For the text-containing cell, return its midpoint in [X, Y] coordinate format. 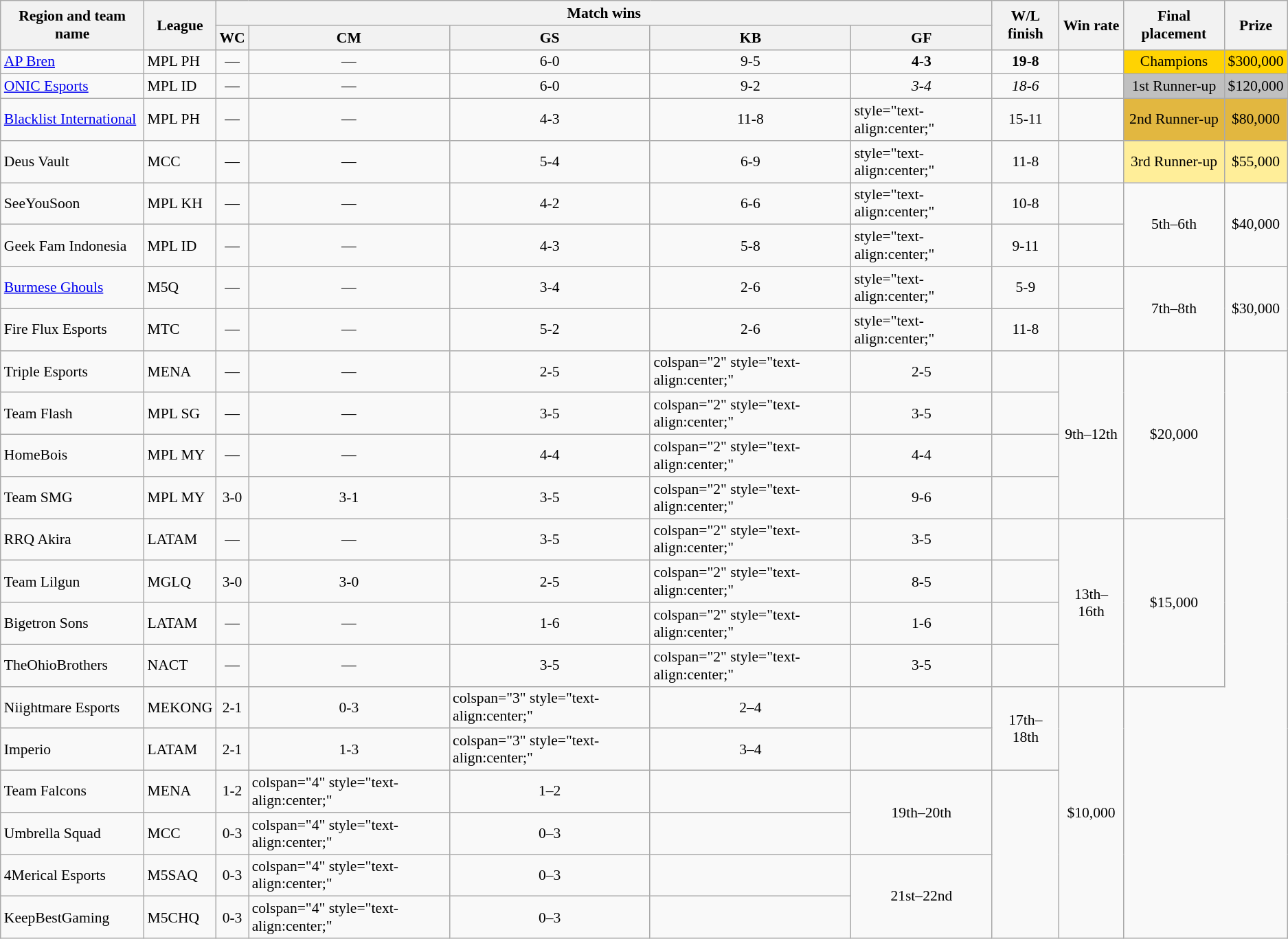
Team Flash [73, 414]
10-8 [1026, 203]
5th–6th [1173, 225]
MPL KH [180, 203]
7th–8th [1173, 308]
Win rate [1092, 25]
$20,000 [1173, 434]
9-2 [750, 87]
3-1 [349, 497]
13th–16th [1092, 602]
$10,000 [1092, 812]
8-5 [922, 581]
$15,000 [1173, 602]
Triple Esports [73, 371]
Final placement [1173, 25]
2nd Runner-up [1173, 120]
MTC [180, 330]
M5SAQ [180, 875]
Team Falcons [73, 791]
6-6 [750, 203]
Blacklist International [73, 120]
3rd Runner-up [1173, 162]
TheOhioBrothers [73, 665]
19th–20th [922, 813]
ONIC Esports [73, 87]
Niightmare Esports [73, 708]
5-4 [550, 162]
$55,000 [1256, 162]
15-11 [1026, 120]
5-8 [750, 246]
9th–12th [1092, 434]
Team SMG [73, 497]
MPL SG [180, 414]
W/L finish [1026, 25]
Region and team name [73, 25]
6-9 [750, 162]
HomeBois [73, 456]
KB [750, 38]
M5CHQ [180, 918]
Imperio [73, 750]
GF [922, 38]
9-6 [922, 497]
Deus Vault [73, 162]
Team Lilgun [73, 581]
WC [232, 38]
KeepBestGaming [73, 918]
Burmese Ghouls [73, 287]
Champions [1173, 62]
NACT [180, 665]
5-9 [1026, 287]
5-2 [550, 330]
Geek Fam Indonesia [73, 246]
4Merical Esports [73, 875]
MGLQ [180, 581]
18-6 [1026, 87]
9-11 [1026, 246]
Prize [1256, 25]
MEKONG [180, 708]
9-5 [750, 62]
$80,000 [1256, 120]
21st–22nd [922, 896]
GS [550, 38]
$300,000 [1256, 62]
1–2 [550, 791]
$40,000 [1256, 225]
$30,000 [1256, 308]
1-2 [232, 791]
1-3 [349, 750]
RRQ Akira [73, 540]
CM [349, 38]
Fire Flux Esports [73, 330]
19-8 [1026, 62]
Umbrella Squad [73, 834]
League [180, 25]
AP Bren [73, 62]
3–4 [750, 750]
4-2 [550, 203]
2–4 [750, 708]
SeeYouSoon [73, 203]
Match wins [604, 13]
$120,000 [1256, 87]
1st Runner-up [1173, 87]
17th–18th [1026, 728]
Bigetron Sons [73, 624]
M5Q [180, 287]
